Detect which cell encompasses the target text, then output its [X, Y] center coordinate. 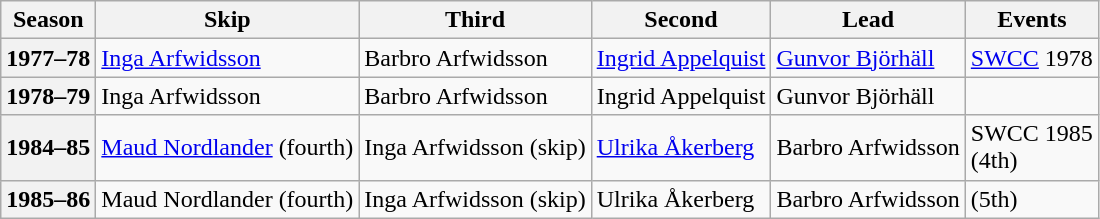
1985–86 [48, 199]
Lead [868, 20]
Skip [228, 20]
(5th) [1032, 199]
Second [681, 20]
Season [48, 20]
SWCC 1985 (4th) [1032, 148]
1978–79 [48, 96]
1977–78 [48, 58]
1984–85 [48, 148]
Third [475, 20]
SWCC 1978 [1032, 58]
Events [1032, 20]
